Detect which cell encompasses the target text, then output its [X, Y] center coordinate. 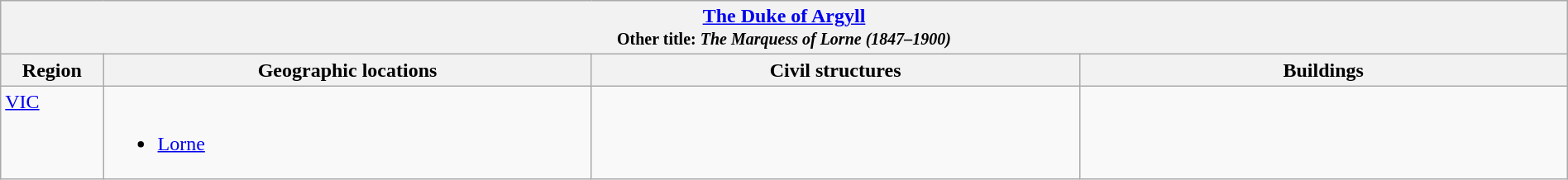
VIC [52, 132]
Lorne [347, 132]
Buildings [1323, 70]
Region [52, 70]
The Duke of ArgyllOther title: The Marquess of Lorne (1847–1900) [784, 28]
Civil structures [835, 70]
Geographic locations [347, 70]
